Return [x, y] of the center of cell containing provided text 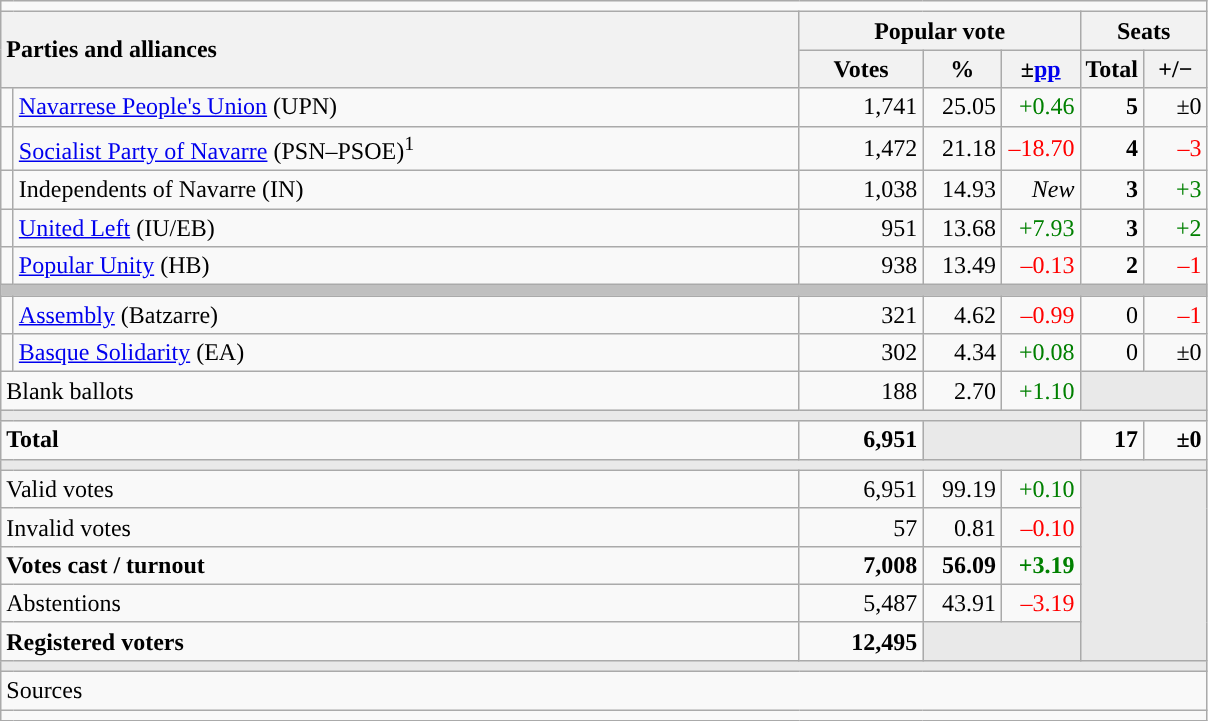
321 [861, 315]
+0.08 [1040, 353]
–0.10 [1040, 527]
–3.19 [1040, 603]
57 [861, 527]
+2 [1176, 228]
Abstentions [400, 603]
+1.10 [1040, 391]
4.34 [962, 353]
13.68 [962, 228]
56.09 [962, 565]
–0.13 [1040, 266]
2 [1112, 266]
1,038 [861, 190]
Blank ballots [400, 391]
4.62 [962, 315]
Registered voters [400, 641]
1,472 [861, 148]
188 [861, 391]
–3 [1176, 148]
Seats [1144, 31]
951 [861, 228]
Invalid votes [400, 527]
17 [1112, 440]
7,008 [861, 565]
Valid votes [400, 489]
5 [1112, 107]
New [1040, 190]
Socialist Party of Navarre (PSN–PSOE)1 [406, 148]
13.49 [962, 266]
+0.10 [1040, 489]
+/− [1176, 69]
4 [1112, 148]
Popular vote [940, 31]
1,741 [861, 107]
25.05 [962, 107]
14.93 [962, 190]
Sources [604, 691]
Parties and alliances [400, 50]
+7.93 [1040, 228]
Popular Unity (HB) [406, 266]
±pp [1040, 69]
2.70 [962, 391]
United Left (IU/EB) [406, 228]
43.91 [962, 603]
5,487 [861, 603]
0.81 [962, 527]
% [962, 69]
938 [861, 266]
+3.19 [1040, 565]
12,495 [861, 641]
–0.99 [1040, 315]
Navarrese People's Union (UPN) [406, 107]
99.19 [962, 489]
21.18 [962, 148]
Independents of Navarre (IN) [406, 190]
+3 [1176, 190]
+0.46 [1040, 107]
Assembly (Batzarre) [406, 315]
Votes [861, 69]
–18.70 [1040, 148]
Basque Solidarity (EA) [406, 353]
302 [861, 353]
Votes cast / turnout [400, 565]
